For the text-containing cell, return its midpoint in [x, y] coordinate format. 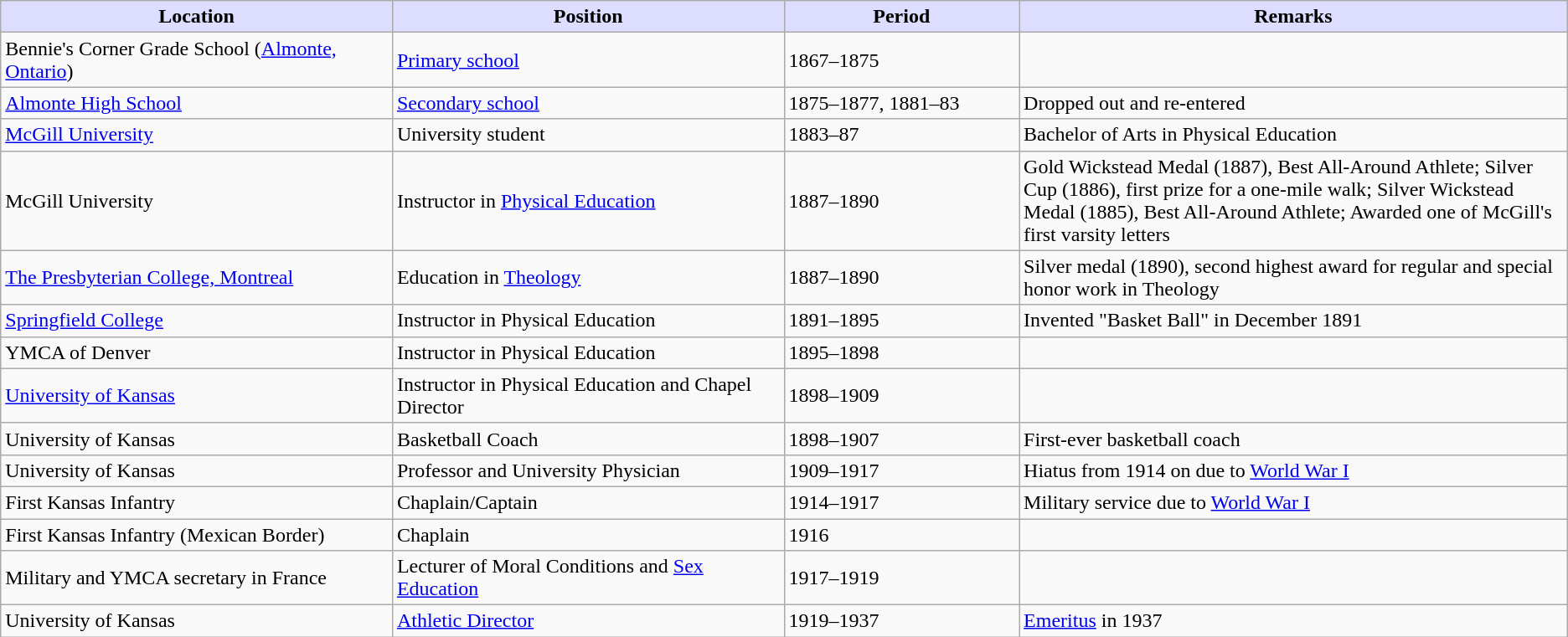
1919–1937 [901, 621]
1895–1898 [901, 352]
Location [197, 17]
Basketball Coach [588, 439]
University student [588, 135]
Period [901, 17]
Silver medal (1890), second highest award for regular and special honor work in Theology [1293, 278]
Athletic Director [588, 621]
Lecturer of Moral Conditions and Sex Education [588, 578]
Dropped out and re-entered [1293, 103]
Professor and University Physician [588, 470]
Emeritus in 1937 [1293, 621]
1898–1907 [901, 439]
Chaplain [588, 535]
Chaplain/Captain [588, 502]
1891–1895 [901, 321]
Military and YMCA secretary in France [197, 578]
First-ever basketball coach [1293, 439]
Hiatus from 1914 on due to World War I [1293, 470]
1883–87 [901, 135]
First Kansas Infantry [197, 502]
Springfield College [197, 321]
Bachelor of Arts in Physical Education [1293, 135]
Almonte High School [197, 103]
1867–1875 [901, 60]
Instructor in Physical Education and Chapel Director [588, 395]
The Presbyterian College, Montreal [197, 278]
Invented "Basket Ball" in December 1891 [1293, 321]
First Kansas Infantry (Mexican Border) [197, 535]
1914–1917 [901, 502]
Remarks [1293, 17]
1909–1917 [901, 470]
1917–1919 [901, 578]
1875–1877, 1881–83 [901, 103]
1916 [901, 535]
YMCA of Denver [197, 352]
Education in Theology [588, 278]
Primary school [588, 60]
Position [588, 17]
Bennie's Corner Grade School (Almonte, Ontario) [197, 60]
Secondary school [588, 103]
Military service due to World War I [1293, 502]
1898–1909 [901, 395]
